Pinpoint the cell where the given text exists, returning its (x, y) midpoint coordinate. 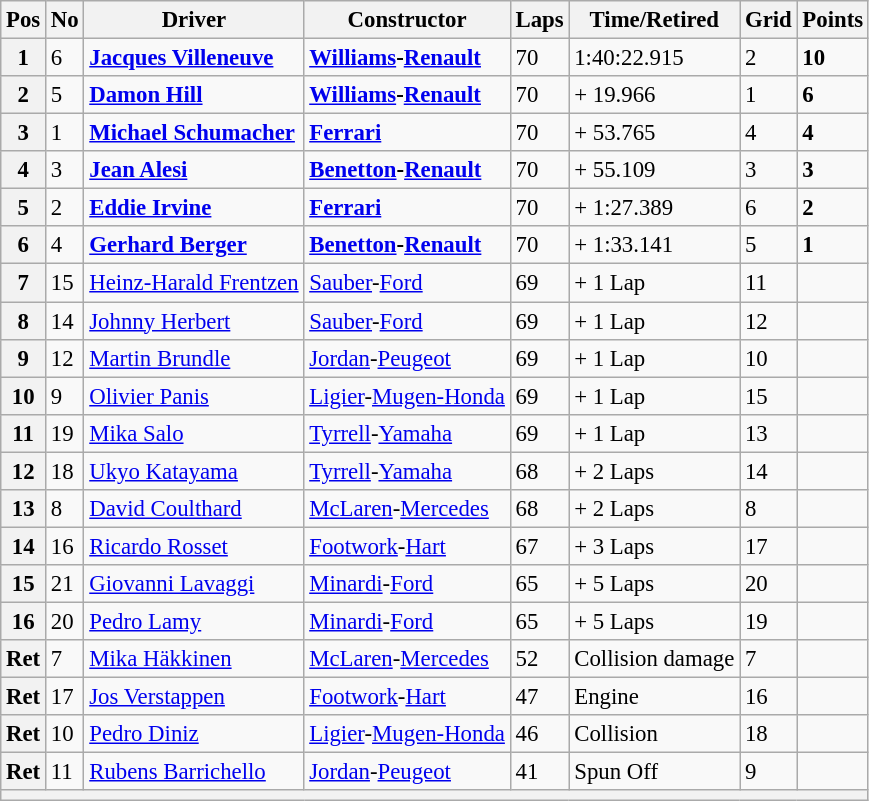
Jean Alesi (194, 170)
+ 53.765 (654, 133)
Laps (540, 20)
46 (540, 734)
+ 19.966 (654, 95)
Ukyo Katayama (194, 471)
Gerhard Berger (194, 245)
Ricardo Rosset (194, 546)
+ 55.109 (654, 170)
Jacques Villeneuve (194, 58)
Heinz-Harald Frentzen (194, 283)
+ 1:33.141 (654, 245)
21 (65, 584)
Spun Off (654, 772)
1:40:22.915 (654, 58)
Olivier Panis (194, 396)
Collision (654, 734)
Pedro Diniz (194, 734)
Mika Häkkinen (194, 659)
Grid (768, 20)
Pedro Lamy (194, 621)
+ 1:27.389 (654, 208)
Martin Brundle (194, 358)
Michael Schumacher (194, 133)
67 (540, 546)
Damon Hill (194, 95)
52 (540, 659)
Eddie Irvine (194, 208)
41 (540, 772)
Points (832, 20)
Constructor (407, 20)
Engine (654, 697)
Collision damage (654, 659)
Jos Verstappen (194, 697)
Giovanni Lavaggi (194, 584)
+ 3 Laps (654, 546)
No (65, 20)
Driver (194, 20)
Mika Salo (194, 433)
Time/Retired (654, 20)
David Coulthard (194, 509)
Rubens Barrichello (194, 772)
47 (540, 697)
Johnny Herbert (194, 321)
Pos (24, 20)
